Find where the given text appears and provide that cell's center as [x, y] coordinate. 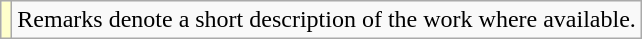
Remarks denote a short description of the work where available. [327, 20]
